Scan for the cell matching the given text and deliver its (x, y) coordinate at center. 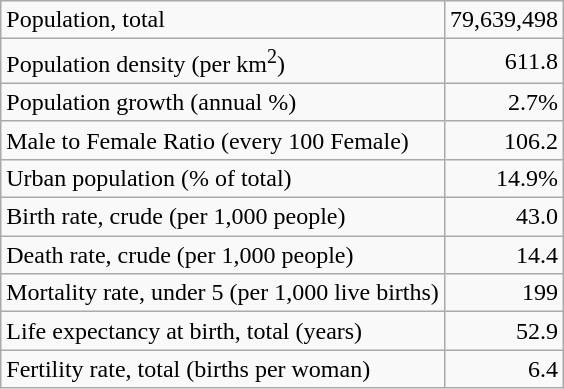
52.9 (504, 331)
Life expectancy at birth, total (years) (223, 331)
Male to Female Ratio (every 100 Female) (223, 140)
Urban population (% of total) (223, 178)
14.9% (504, 178)
14.4 (504, 255)
6.4 (504, 369)
Population density (per km2) (223, 62)
Population growth (annual %) (223, 102)
106.2 (504, 140)
Population, total (223, 20)
Birth rate, crude (per 1,000 people) (223, 217)
Mortality rate, under 5 (per 1,000 live births) (223, 293)
Death rate, crude (per 1,000 people) (223, 255)
43.0 (504, 217)
79,639,498 (504, 20)
Fertility rate, total (births per woman) (223, 369)
199 (504, 293)
611.8 (504, 62)
2.7% (504, 102)
